Pinpoint the cell where the given text exists, returning its (X, Y) midpoint coordinate. 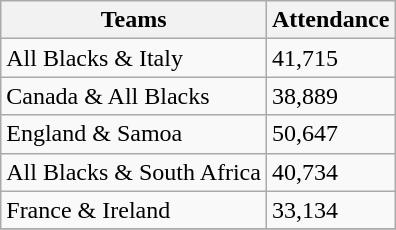
33,134 (330, 210)
All Blacks & Italy (134, 58)
France & Ireland (134, 210)
50,647 (330, 134)
England & Samoa (134, 134)
Attendance (330, 20)
All Blacks & South Africa (134, 172)
38,889 (330, 96)
40,734 (330, 172)
41,715 (330, 58)
Teams (134, 20)
Canada & All Blacks (134, 96)
